Capture the cell that displays the provided text and extract its (x, y) central coordinate. 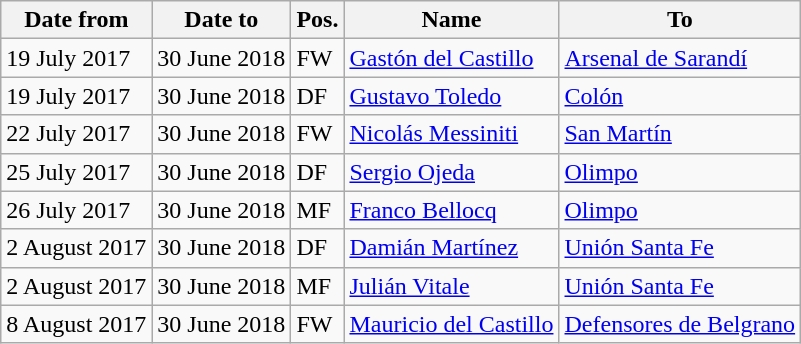
San Martín (680, 134)
Pos. (318, 20)
Defensores de Belgrano (680, 324)
Damián Martínez (452, 248)
Franco Bellocq (452, 210)
Nicolás Messiniti (452, 134)
Colón (680, 96)
25 July 2017 (76, 172)
Sergio Ojeda (452, 172)
Date to (222, 20)
Name (452, 20)
To (680, 20)
Gastón del Castillo (452, 58)
Julián Vitale (452, 286)
26 July 2017 (76, 210)
22 July 2017 (76, 134)
Date from (76, 20)
Gustavo Toledo (452, 96)
Mauricio del Castillo (452, 324)
8 August 2017 (76, 324)
Arsenal de Sarandí (680, 58)
